Scan for the cell matching the given text and deliver its (X, Y) coordinate at center. 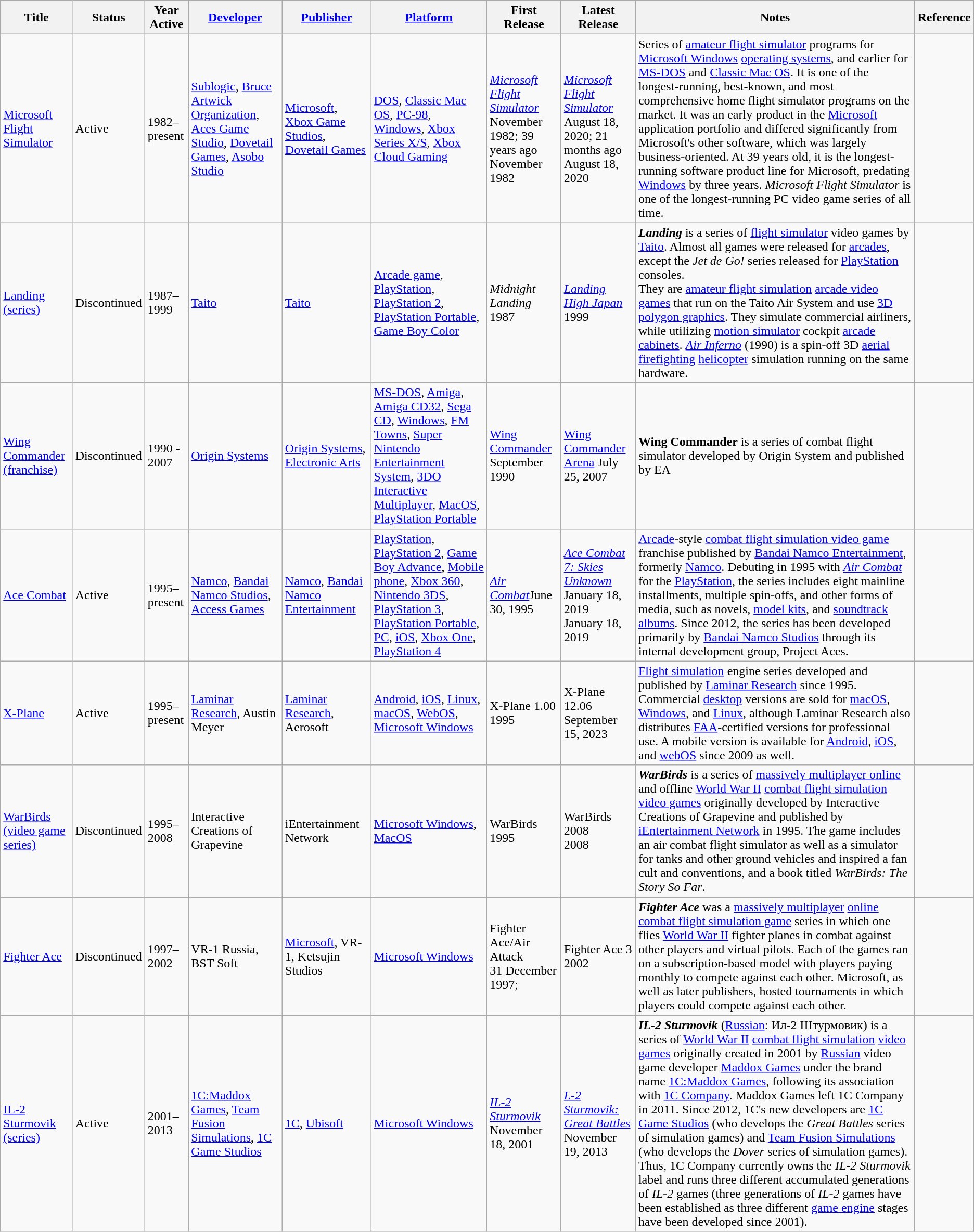
Wing Commander (franchise) (36, 456)
Developer (235, 18)
1C:Maddox Games, Team Fusion Simulations, 1C Game Studios (235, 1123)
Latest Release (598, 18)
X-Plane 12.06September 15, 2023 (598, 713)
WarBirds1995 (524, 831)
Reference (944, 18)
1982–present (166, 128)
2001–2013 (166, 1123)
Platform (429, 18)
X-Plane 1.001995 (524, 713)
Namco, Bandai Namco Entertainment (327, 595)
Namco, Bandai Namco Studios, Access Games (235, 595)
Landing (series) (36, 303)
Notes (775, 18)
VR-1 Russia, BST Soft (235, 956)
Air CombatJune 30, 1995 (524, 595)
WarBirds 20082008 (598, 831)
Ace Combat (36, 595)
IL-2 SturmovikNovember 18, 2001 (524, 1123)
Fighter Ace 32002 (598, 956)
Origin Systems (235, 456)
X-Plane (36, 713)
1C, Ubisoft (327, 1123)
Ace Combat 7: Skies UnknownJanuary 18, 2019January 18, 2019 (598, 595)
First Release (524, 18)
Microsoft Flight Simulator (36, 128)
Title (36, 18)
MS-DOS, Amiga, Amiga CD32, Sega CD, Windows, FM Towns, Super Nintendo Entertainment System, 3DO Interactive Multiplayer, MacOS, PlayStation Portable (429, 456)
Microsoft, VR-1, Ketsujin Studios (327, 956)
Android, iOS, Linux, macOS, WebOS, Microsoft Windows (429, 713)
Publisher (327, 18)
iEntertainment Network (327, 831)
Wing Commander September 1990 (524, 456)
Midnight Landing1987 (524, 303)
Year Active (166, 18)
Landing High Japan1999 (598, 303)
Laminar Research, Aerosoft (327, 713)
Wing Commander Arena July 25, 2007 (598, 456)
IL-2 Sturmovik (series) (36, 1123)
Fighter Ace/Air Attack31 December 1997; (524, 956)
Origin Systems, Electronic Arts (327, 456)
Microsoft, Xbox Game Studios, Dovetail Games (327, 128)
L-2 Sturmovik: Great BattlesNovember 19, 2013 (598, 1123)
Fighter Ace (36, 956)
Microsoft Windows, MacOS (429, 831)
WarBirds (video game series) (36, 831)
1995–2008 (166, 831)
1987–1999 (166, 303)
Interactive Creations of Grapevine (235, 831)
DOS, Classic Mac OS, PC-98, Windows, Xbox Series X/S, Xbox Cloud Gaming (429, 128)
Microsoft Flight SimulatorAugust 18, 2020; 21 months agoAugust 18, 2020 (598, 128)
Status (108, 18)
Laminar Research, Austin Meyer (235, 713)
Arcade game, PlayStation, PlayStation 2, PlayStation Portable, Game Boy Color (429, 303)
Sublogic, Bruce Artwick Organization, Aces Game Studio, Dovetail Games, Asobo Studio (235, 128)
1990 - 2007 (166, 456)
Microsoft Flight SimulatorNovember 1982; 39 years agoNovember 1982 (524, 128)
Wing Commander is a series of combat flight simulator developed by Origin System and published by EA (775, 456)
1997–2002 (166, 956)
